Locate the cell with the specified text and output its [X, Y] center coordinate. 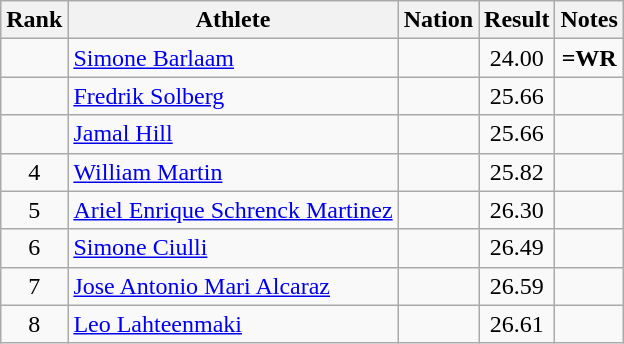
4 [34, 172]
Fredrik Solberg [233, 96]
26.59 [517, 286]
Notes [589, 20]
Result [517, 20]
7 [34, 286]
Nation [438, 20]
Rank [34, 20]
Ariel Enrique Schrenck Martinez [233, 210]
6 [34, 248]
Jamal Hill [233, 134]
Athlete [233, 20]
Simone Ciulli [233, 248]
8 [34, 324]
Leo Lahteenmaki [233, 324]
26.61 [517, 324]
26.49 [517, 248]
24.00 [517, 58]
Jose Antonio Mari Alcaraz [233, 286]
Simone Barlaam [233, 58]
=WR [589, 58]
26.30 [517, 210]
25.82 [517, 172]
William Martin [233, 172]
5 [34, 210]
